Extract the (x, y) coordinate from the center of the cell holding the provided text.  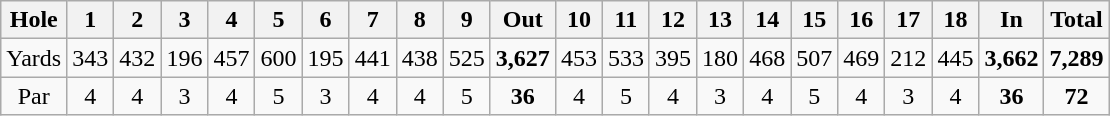
In (1012, 20)
453 (578, 58)
180 (720, 58)
8 (420, 20)
18 (956, 20)
13 (720, 20)
Out (522, 20)
10 (578, 20)
507 (814, 58)
16 (862, 20)
15 (814, 20)
195 (326, 58)
Total (1076, 20)
445 (956, 58)
533 (626, 58)
Par (34, 96)
525 (466, 58)
11 (626, 20)
72 (1076, 96)
438 (420, 58)
14 (768, 20)
1 (90, 20)
212 (908, 58)
2 (138, 20)
196 (184, 58)
457 (232, 58)
9 (466, 20)
12 (672, 20)
468 (768, 58)
Hole (34, 20)
395 (672, 58)
7,289 (1076, 58)
7 (372, 20)
343 (90, 58)
17 (908, 20)
3,662 (1012, 58)
600 (278, 58)
432 (138, 58)
469 (862, 58)
Yards (34, 58)
6 (326, 20)
3,627 (522, 58)
441 (372, 58)
